Return (X, Y) of the center of cell containing provided text 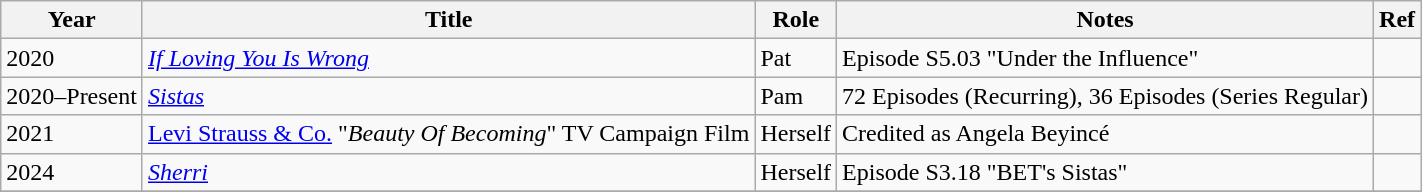
Year (72, 20)
Levi Strauss & Co. "Beauty Of Becoming" TV Campaign Film (448, 134)
Role (796, 20)
72 Episodes (Recurring), 36 Episodes (Series Regular) (1106, 96)
Ref (1398, 20)
2024 (72, 172)
2020 (72, 58)
2020–Present (72, 96)
Notes (1106, 20)
Episode S5.03 "Under the Influence" (1106, 58)
Sherri (448, 172)
Credited as Angela Beyincé (1106, 134)
Title (448, 20)
If Loving You Is Wrong (448, 58)
2021 (72, 134)
Sistas (448, 96)
Pat (796, 58)
Pam (796, 96)
Episode S3.18 "BET's Sistas" (1106, 172)
